Capture the cell that displays the provided text and extract its [x, y] central coordinate. 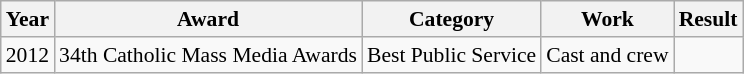
Cast and crew [607, 55]
34th Catholic Mass Media Awards [208, 55]
2012 [28, 55]
Result [708, 19]
Best Public Service [452, 55]
Year [28, 19]
Award [208, 19]
Work [607, 19]
Category [452, 19]
